Locate the cell with the specified text and output its (x, y) center coordinate. 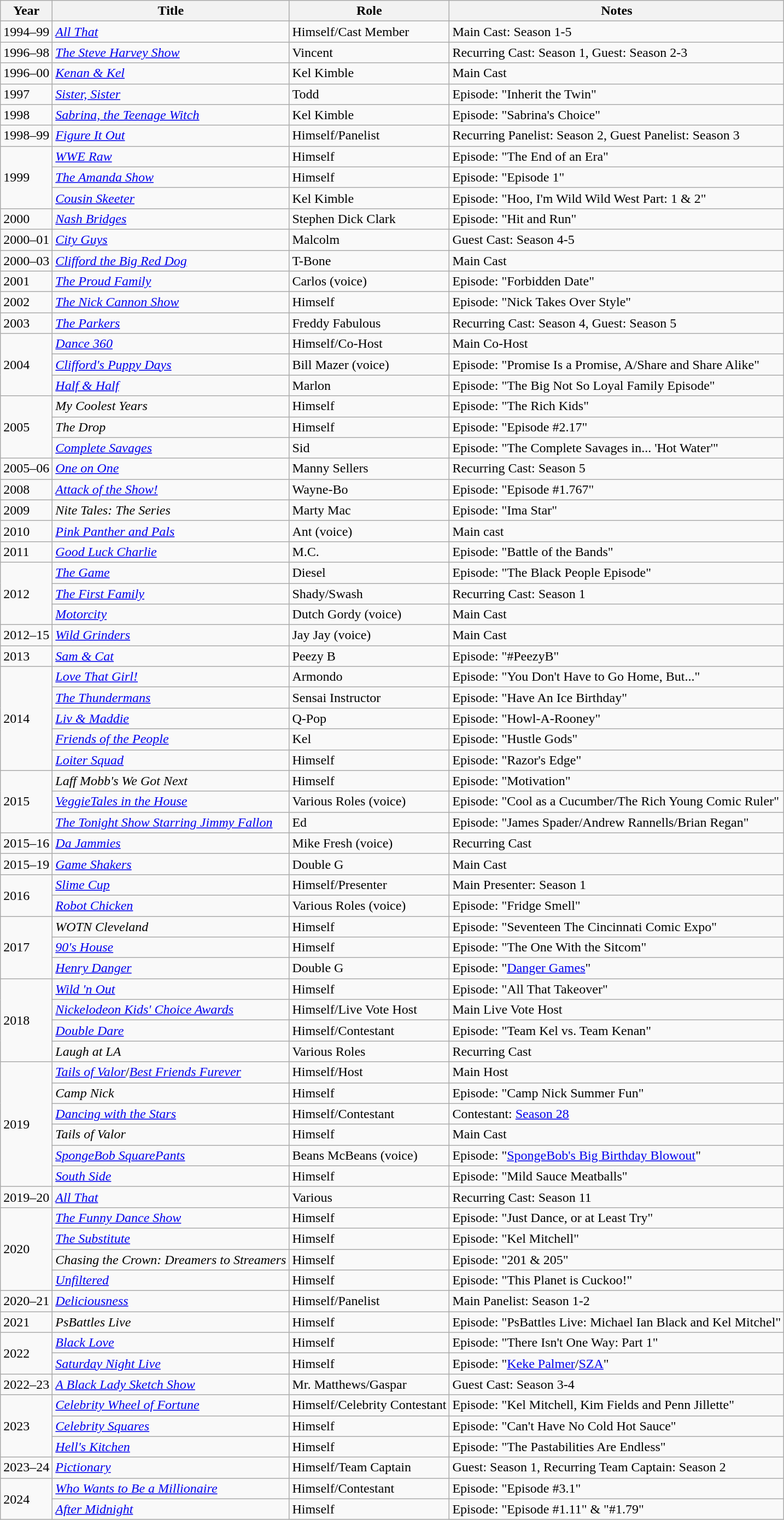
Title (171, 11)
2013 (26, 656)
2000–03 (26, 261)
Episode: "There Isn't One Way: Part 1" (617, 1343)
Sam & Cat (171, 656)
Episode: "The Rich Kids" (617, 406)
Tails of Valor (171, 1135)
2021 (26, 1322)
Ant (voice) (370, 531)
Episode: "Mild Sauce Meatballs" (617, 1176)
Mr. Matthews/Gaspar (370, 1384)
Main Live Vote Host (617, 1010)
2016 (26, 895)
Contestant: Season 28 (617, 1114)
Episode: "The End of an Era" (617, 156)
T-Bone (370, 261)
2011 (26, 552)
Double Dare (171, 1031)
Episode: "Camp Nick Summer Fun" (617, 1093)
Liv & Maddie (171, 718)
2024 (26, 1499)
Peezy B (370, 656)
Episode: "Danger Games" (617, 968)
Cousin Skeeter (171, 198)
Friends of the People (171, 739)
The Funny Dance Show (171, 1218)
2005–06 (26, 469)
Episode: "Promise Is a Promise, A/Share and Share Alike" (617, 365)
Clifford the Big Red Dog (171, 261)
2014 (26, 718)
Episode: "The Big Not So Loyal Family Episode" (617, 385)
2020 (26, 1249)
Himself/Host (370, 1072)
The Steve Harvey Show (171, 52)
Episode: "The Black People Episode" (617, 572)
Year (26, 11)
Episode: "The Pastabilities Are Endless" (617, 1447)
Stephen Dick Clark (370, 219)
Hell's Kitchen (171, 1447)
Marty Mac (370, 510)
Unfiltered (171, 1281)
2000 (26, 219)
M.C. (370, 552)
Episode: "201 & 205" (617, 1259)
SpongeBob SquarePants (171, 1155)
Black Love (171, 1343)
Kel (370, 739)
Main cast (617, 531)
2017 (26, 948)
Episode: "The One With the Sitcom" (617, 948)
The Drop (171, 427)
2012 (26, 593)
Da Jammies (171, 843)
Episode: "Inherit the Twin" (617, 94)
Main Cast: Season 1-5 (617, 32)
Wild 'n Out (171, 989)
WOTN Cleveland (171, 927)
Sabrina, the Teenage Witch (171, 115)
2001 (26, 282)
Nickelodeon Kids' Choice Awards (171, 1010)
Himself/Cast Member (370, 32)
Carlos (voice) (370, 282)
Main Panelist: Season 1-2 (617, 1301)
Episode: "Episode #1.767" (617, 489)
2018 (26, 1020)
Complete Savages (171, 448)
2003 (26, 323)
Episode: "#PeezyB" (617, 656)
Nash Bridges (171, 219)
Episode: "Fridge Smell" (617, 905)
2005 (26, 427)
2022–23 (26, 1384)
The Tonight Show Starring Jimmy Fallon (171, 822)
2015–19 (26, 864)
Mike Fresh (voice) (370, 843)
Episode: "Seventeen The Cincinnati Comic Expo" (617, 927)
2023 (26, 1426)
After Midnight (171, 1509)
The Substitute (171, 1238)
Robot Chicken (171, 905)
Marlon (370, 385)
Recurring Cast: Season 1, Guest: Season 2-3 (617, 52)
2002 (26, 302)
One on One (171, 469)
Episode: "James Spader/Andrew Rannells/Brian Regan" (617, 822)
Armondo (370, 677)
Recurring Cast: Season 1 (617, 593)
Jay Jay (voice) (370, 635)
Himself/Live Vote Host (370, 1010)
2015 (26, 802)
Himself/Presenter (370, 885)
2023–24 (26, 1468)
Episode: "Episode 1" (617, 177)
Saturday Night Live (171, 1364)
The First Family (171, 593)
Guest Cast: Season 3-4 (617, 1384)
My Coolest Years (171, 406)
Episode: "All That Takeover" (617, 989)
Vincent (370, 52)
1994–99 (26, 32)
Role (370, 11)
Dance 360 (171, 344)
Beans McBeans (voice) (370, 1155)
Various (370, 1197)
Tails of Valor/Best Friends Furever (171, 1072)
Episode: "The Complete Savages in... 'Hot Water'" (617, 448)
Episode: "Episode #1.11" & "#1.79" (617, 1509)
2019 (26, 1124)
Diesel (370, 572)
1999 (26, 177)
Notes (617, 11)
90's House (171, 948)
Episode: "Hit and Run" (617, 219)
The Proud Family (171, 282)
Main Host (617, 1072)
Main Co-Host (617, 344)
Sister, Sister (171, 94)
Motorcity (171, 615)
Episode: "Hoo, I'm Wild Wild West Part: 1 & 2" (617, 198)
Guest Cast: Season 4-5 (617, 239)
Episode: "SpongeBob's Big Birthday Blowout" (617, 1155)
Wild Grinders (171, 635)
2010 (26, 531)
Episode: "Razor's Edge" (617, 760)
1996–00 (26, 73)
Recurring Cast: Season 11 (617, 1197)
1998–99 (26, 136)
PsBattles Live (171, 1322)
Episode: "Battle of the Bands" (617, 552)
Who Wants to Be a Millionaire (171, 1488)
Slime Cup (171, 885)
2004 (26, 365)
Guest: Season 1, Recurring Team Captain: Season 2 (617, 1468)
Ed (370, 822)
2020–21 (26, 1301)
A Black Lady Sketch Show (171, 1384)
Episode: "You Don't Have to Go Home, But..." (617, 677)
Half & Half (171, 385)
2009 (26, 510)
2012–15 (26, 635)
Love That Girl! (171, 677)
Nite Tales: The Series (171, 510)
Various Roles (370, 1051)
Episode: "Nick Takes Over Style" (617, 302)
1997 (26, 94)
Episode: "Cool as a Cucumber/The Rich Young Comic Ruler" (617, 802)
Chasing the Crown: Dreamers to Streamers (171, 1259)
Henry Danger (171, 968)
Episode: "Sabrina's Choice" (617, 115)
2019–20 (26, 1197)
The Amanda Show (171, 177)
Episode: "PsBattles Live: Michael Ian Black and Kel Mitchel" (617, 1322)
Episode: "Hustle Gods" (617, 739)
Sensai Instructor (370, 698)
Dutch Gordy (voice) (370, 615)
Episode: "Can't Have No Cold Hot Sauce" (617, 1426)
2000–01 (26, 239)
Pictionary (171, 1468)
Game Shakers (171, 864)
Clifford's Puppy Days (171, 365)
Episode: "Howl-A-Rooney" (617, 718)
Episode: "Have An Ice Birthday" (617, 698)
Bill Mazer (voice) (370, 365)
Deliciousness (171, 1301)
Himself/Celebrity Contestant (370, 1405)
Todd (370, 94)
Kenan & Kel (171, 73)
Manny Sellers (370, 469)
Shady/Swash (370, 593)
Episode: "Episode #3.1" (617, 1488)
South Side (171, 1176)
VeggieTales in the House (171, 802)
Episode: "Ima Star" (617, 510)
The Nick Cannon Show (171, 302)
The Game (171, 572)
Episode: "Motivation" (617, 781)
1998 (26, 115)
The Thundermans (171, 698)
Recurring Cast: Season 4, Guest: Season 5 (617, 323)
WWE Raw (171, 156)
Episode: "Kel Mitchell, Kim Fields and Penn Jillette" (617, 1405)
2008 (26, 489)
Himself/Co-Host (370, 344)
1996–98 (26, 52)
Sid (370, 448)
Attack of the Show! (171, 489)
Episode: "Kel Mitchell" (617, 1238)
Pink Panther and Pals (171, 531)
Freddy Fabulous (370, 323)
Good Luck Charlie (171, 552)
Recurring Panelist: Season 2, Guest Panelist: Season 3 (617, 136)
Malcolm (370, 239)
Figure It Out (171, 136)
Laugh at LA (171, 1051)
Episode: "Episode #2.17" (617, 427)
City Guys (171, 239)
Laff Mobb's We Got Next (171, 781)
Dancing with the Stars (171, 1114)
2015–16 (26, 843)
Celebrity Squares (171, 1426)
Recurring Cast: Season 5 (617, 469)
2022 (26, 1353)
Episode: "Keke Palmer/SZA" (617, 1364)
Q-Pop (370, 718)
The Parkers (171, 323)
Camp Nick (171, 1093)
Episode: "Just Dance, or at Least Try" (617, 1218)
Himself/Team Captain (370, 1468)
Loiter Squad (171, 760)
Episode: "Forbidden Date" (617, 282)
Main Presenter: Season 1 (617, 885)
Episode: "This Planet is Cuckoo!" (617, 1281)
Episode: "Team Kel vs. Team Kenan" (617, 1031)
Wayne-Bo (370, 489)
Celebrity Wheel of Fortune (171, 1405)
